Return (X, Y) of the center of cell containing provided text 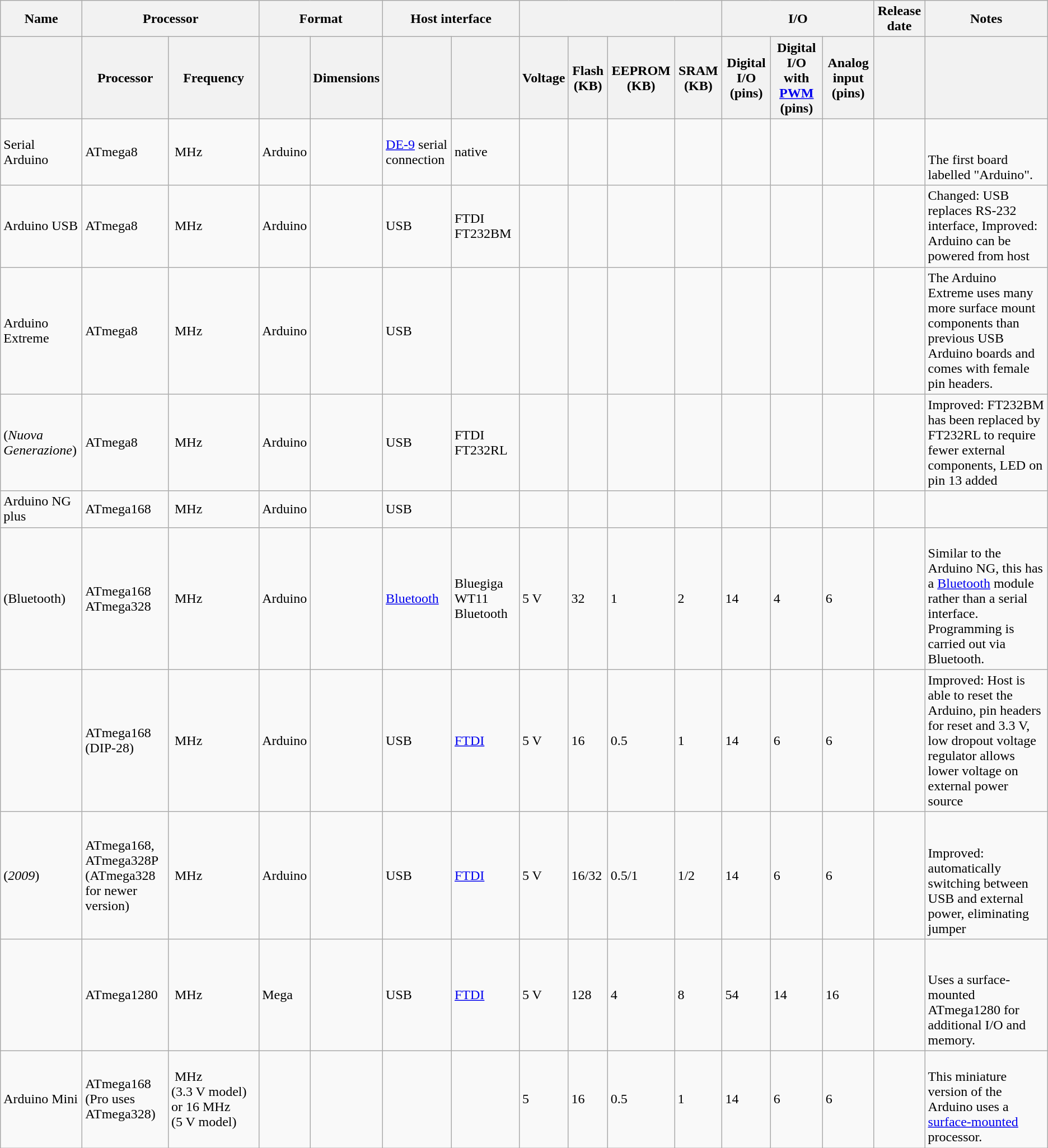
Digital I/O (pins) (746, 78)
ATmega168, ATmega328P (ATmega328 for newer version) (125, 875)
Bluegiga WT11 Bluetooth (485, 598)
DE-9 serial connection (418, 152)
5 (544, 1099)
Flash (KB) (588, 78)
ATmega168 (Pro uses ATmega328) (125, 1099)
Format (321, 19)
Frequency (213, 78)
ATmega168 ATmega328 (125, 598)
Analog input (pins) (848, 78)
Arduino Mini (41, 1099)
8 (699, 995)
1/2 (699, 875)
Notes (986, 19)
Similar to the Arduino NG, this has a Bluetooth module rather than a serial interface. Programming is carried out via Bluetooth. (986, 598)
(2009) (41, 875)
Arduino USB (41, 226)
EEPROM (KB) (641, 78)
54 (746, 995)
ATmega1280 (125, 995)
SRAM (KB) (699, 78)
(Bluetooth) (41, 598)
Uses a surface-mounted ATmega1280 for additional I/O and memory. (986, 995)
ATmega168 (DIP-28) (125, 741)
native (485, 152)
Arduino NG plus (41, 509)
Improved: FT232BM has been replaced by FT232RL to require fewer external components, LED on pin 13 added (986, 442)
Arduino Extreme (41, 330)
MHz (3.3 V model) or 16 MHz (5 V model) (213, 1099)
Host interface (451, 19)
ATmega168 (125, 509)
Changed: USB replaces RS-232 interface, Improved: Arduino can be powered from host (986, 226)
128 (588, 995)
FTDI FT232RL (485, 442)
2 (699, 598)
Serial Arduino (41, 152)
16/32 (588, 875)
Improved: automatically switching between USB and external power, eliminating jumper (986, 875)
Voltage (544, 78)
Dimensions (347, 78)
FTDI FT232BM (485, 226)
Release date (899, 19)
32 (588, 598)
(Nuova Generazione) (41, 442)
Digital I/O with PWM (pins) (796, 78)
The Arduino Extreme uses many more surface mount components than previous USB Arduino boards and comes with female pin headers. (986, 330)
Bluetooth (418, 598)
Mega (284, 995)
The first board labelled "Arduino". (986, 152)
I/O (798, 19)
This miniature version of the Arduino uses a surface-mounted processor. (986, 1099)
Name (41, 19)
0.5/1 (641, 875)
